From the cell containing the given text, extract its center point as [x, y] coordinate. 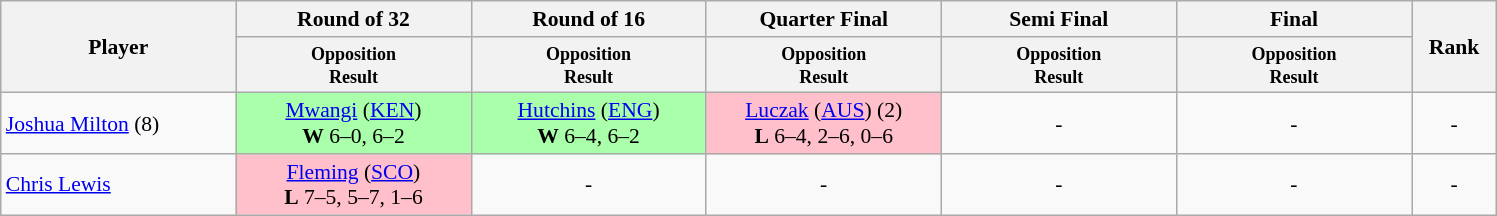
Luczak (AUS) (2)L 6–4, 2–6, 0–6 [824, 124]
Round of 16 [588, 19]
Hutchins (ENG)W 6–4, 6–2 [588, 124]
Joshua Milton (8) [118, 124]
Rank [1454, 47]
Fleming (SCO)L 7–5, 5–7, 1–6 [354, 184]
Mwangi (KEN)W 6–0, 6–2 [354, 124]
Chris Lewis [118, 184]
Quarter Final [824, 19]
Final [1294, 19]
Round of 32 [354, 19]
Player [118, 47]
Semi Final [1058, 19]
